For the text-containing cell, return its midpoint in (x, y) coordinate format. 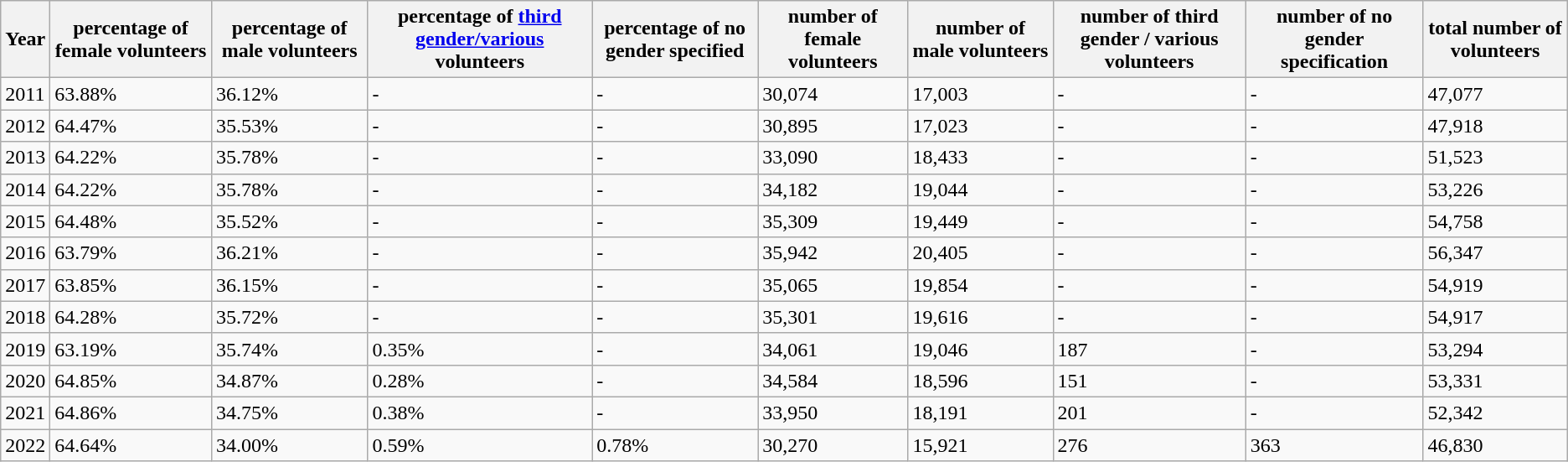
276 (1149, 445)
19,854 (980, 285)
64.47% (131, 126)
20,405 (980, 253)
Year (25, 39)
2013 (25, 158)
percentage of male volunteers (289, 39)
53,294 (1495, 349)
19,616 (980, 317)
number of third gender / various volunteers (1149, 39)
0.38% (480, 413)
54,758 (1495, 221)
64.85% (131, 381)
64.48% (131, 221)
46,830 (1495, 445)
19,044 (980, 189)
34,182 (833, 189)
35,942 (833, 253)
64.64% (131, 445)
2015 (25, 221)
201 (1149, 413)
64.28% (131, 317)
19,449 (980, 221)
35,309 (833, 221)
35,065 (833, 285)
2017 (25, 285)
34,061 (833, 349)
53,226 (1495, 189)
17,003 (980, 94)
number of no gender specification (1334, 39)
63.88% (131, 94)
187 (1149, 349)
33,950 (833, 413)
151 (1149, 381)
2019 (25, 349)
34.87% (289, 381)
2016 (25, 253)
0.35% (480, 349)
30,270 (833, 445)
36.12% (289, 94)
0.28% (480, 381)
47,077 (1495, 94)
36.15% (289, 285)
18,596 (980, 381)
18,191 (980, 413)
34.00% (289, 445)
number of female volunteers (833, 39)
63.85% (131, 285)
0.78% (675, 445)
35.74% (289, 349)
52,342 (1495, 413)
18,433 (980, 158)
35.72% (289, 317)
2020 (25, 381)
17,023 (980, 126)
percentage of third gender/various volunteers (480, 39)
30,895 (833, 126)
percentage of no gender specified (675, 39)
35,301 (833, 317)
2018 (25, 317)
19,046 (980, 349)
56,347 (1495, 253)
2012 (25, 126)
35.52% (289, 221)
53,331 (1495, 381)
34,584 (833, 381)
54,919 (1495, 285)
63.79% (131, 253)
0.59% (480, 445)
15,921 (980, 445)
2011 (25, 94)
34.75% (289, 413)
63.19% (131, 349)
2022 (25, 445)
64.86% (131, 413)
30,074 (833, 94)
number of male volunteers (980, 39)
33,090 (833, 158)
total number of volunteers (1495, 39)
percentage of female volunteers (131, 39)
363 (1334, 445)
2021 (25, 413)
47,918 (1495, 126)
51,523 (1495, 158)
36.21% (289, 253)
54,917 (1495, 317)
35.53% (289, 126)
2014 (25, 189)
